Find where the given text appears and provide that cell's center as (X, Y) coordinate. 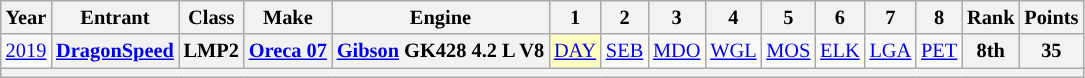
3 (676, 17)
LGA (891, 51)
Rank (990, 17)
PET (939, 51)
Class (212, 17)
2019 (26, 51)
Make (288, 17)
DAY (575, 51)
Entrant (115, 17)
7 (891, 17)
LMP2 (212, 51)
Year (26, 17)
Points (1051, 17)
6 (840, 17)
8 (939, 17)
SEB (624, 51)
35 (1051, 51)
8th (990, 51)
MOS (788, 51)
WGL (733, 51)
5 (788, 17)
Oreca 07 (288, 51)
1 (575, 17)
2 (624, 17)
ELK (840, 51)
Gibson GK428 4.2 L V8 (440, 51)
MDO (676, 51)
4 (733, 17)
DragonSpeed (115, 51)
Engine (440, 17)
